Identify which cell holds the provided text, then report its [X, Y] central coordinate. 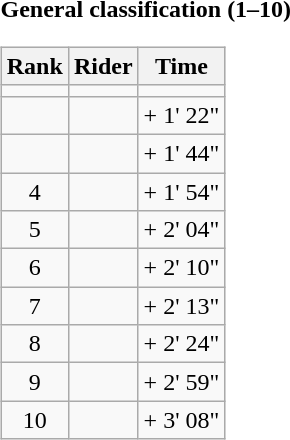
+ 1' 22" [182, 115]
6 [34, 268]
+ 2' 13" [182, 306]
Time [182, 66]
5 [34, 230]
Rider [103, 66]
7 [34, 306]
+ 1' 54" [182, 191]
4 [34, 191]
+ 1' 44" [182, 153]
+ 2' 04" [182, 230]
+ 2' 59" [182, 382]
+ 2' 24" [182, 344]
10 [34, 420]
9 [34, 382]
8 [34, 344]
+ 3' 08" [182, 420]
+ 2' 10" [182, 268]
Rank [34, 66]
